Find where the given text appears and provide that cell's center as (X, Y) coordinate. 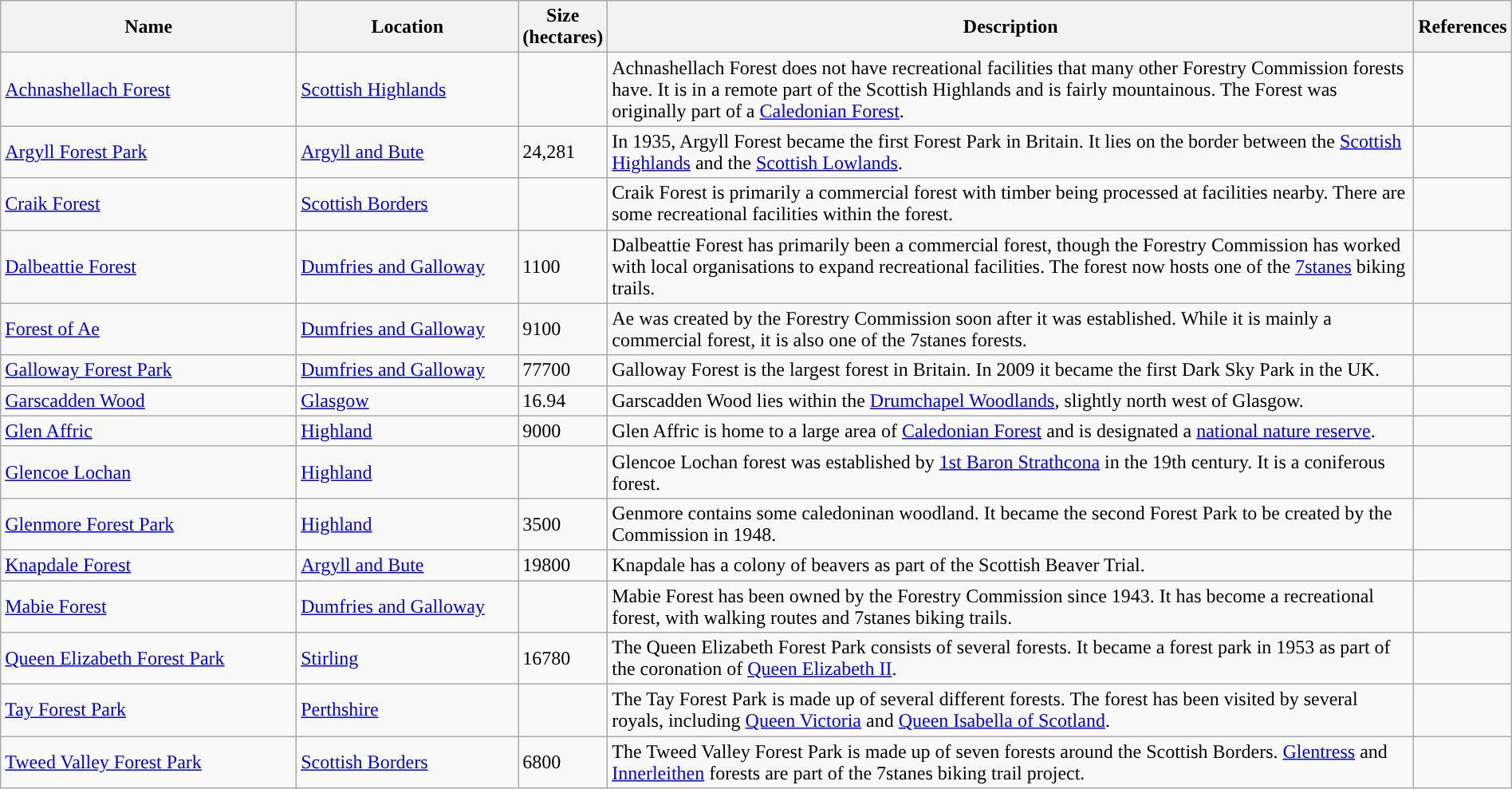
Forest of Ae (148, 329)
9000 (563, 431)
19800 (563, 565)
Perthshire (408, 710)
Knapdale Forest (148, 565)
77700 (563, 370)
16.94 (563, 400)
Glen Affric is home to a large area of Caledonian Forest and is designated a national nature reserve. (1011, 431)
Garscadden Wood lies within the Drumchapel Woodlands, slightly north west of Glasgow. (1011, 400)
Galloway Forest is the largest forest in Britain. In 2009 it became the first Dark Sky Park in the UK. (1011, 370)
Glasgow (408, 400)
Description (1011, 27)
Knapdale has a colony of beavers as part of the Scottish Beaver Trial. (1011, 565)
Achnashellach Forest (148, 89)
Queen Elizabeth Forest Park (148, 659)
Size (hectares) (563, 27)
Garscadden Wood (148, 400)
Location (408, 27)
Argyll Forest Park (148, 152)
Glen Affric (148, 431)
9100 (563, 329)
Craik Forest (148, 204)
Glencoe Lochan (148, 472)
3500 (563, 523)
24,281 (563, 152)
Dalbeattie Forest (148, 266)
The Queen Elizabeth Forest Park consists of several forests. It became a forest park in 1953 as part of the coronation of Queen Elizabeth II. (1011, 659)
16780 (563, 659)
Scottish Highlands (408, 89)
1100 (563, 266)
Galloway Forest Park (148, 370)
Genmore contains some caledoninan woodland. It became the second Forest Park to be created by the Commission in 1948. (1011, 523)
Tweed Valley Forest Park (148, 763)
Glenmore Forest Park (148, 523)
6800 (563, 763)
Tay Forest Park (148, 710)
References (1463, 27)
In 1935, Argyll Forest became the first Forest Park in Britain. It lies on the border between the Scottish Highlands and the Scottish Lowlands. (1011, 152)
Stirling (408, 659)
Mabie Forest (148, 606)
Name (148, 27)
Glencoe Lochan forest was established by 1st Baron Strathcona in the 19th century. It is a coniferous forest. (1011, 472)
